Output the [X, Y] coordinate of the center of the cell containing the given text.  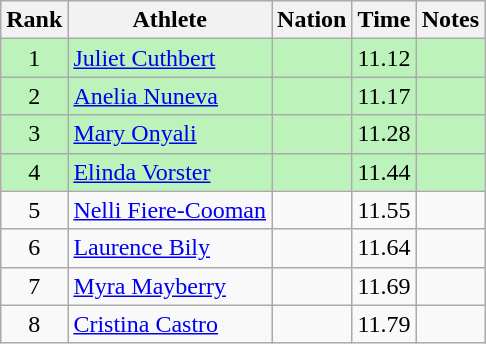
11.79 [384, 324]
Rank [34, 20]
7 [34, 286]
Athlete [170, 20]
11.55 [384, 210]
11.12 [384, 58]
2 [34, 96]
Mary Onyali [170, 134]
8 [34, 324]
11.44 [384, 172]
11.64 [384, 248]
Notes [450, 20]
Cristina Castro [170, 324]
11.69 [384, 286]
Anelia Nuneva [170, 96]
6 [34, 248]
Nelli Fiere-Cooman [170, 210]
Juliet Cuthbert [170, 58]
3 [34, 134]
Elinda Vorster [170, 172]
5 [34, 210]
11.17 [384, 96]
11.28 [384, 134]
1 [34, 58]
4 [34, 172]
Myra Mayberry [170, 286]
Laurence Bily [170, 248]
Time [384, 20]
Nation [312, 20]
